Find where the given text appears and provide that cell's center as (x, y) coordinate. 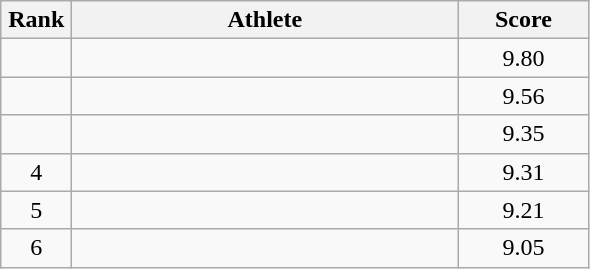
9.05 (524, 248)
9.56 (524, 96)
Rank (36, 20)
9.80 (524, 58)
Athlete (265, 20)
Score (524, 20)
5 (36, 210)
9.31 (524, 172)
6 (36, 248)
9.21 (524, 210)
9.35 (524, 134)
4 (36, 172)
